For the text-containing cell, return its midpoint in [X, Y] coordinate format. 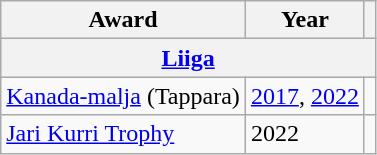
Jari Kurri Trophy [124, 134]
Liiga [188, 58]
Award [124, 20]
Year [304, 20]
2017, 2022 [304, 96]
2022 [304, 134]
Kanada-malja (Tappara) [124, 96]
